Identify which cell holds the provided text, then report its (X, Y) central coordinate. 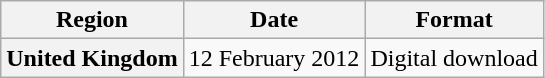
Digital download (454, 58)
Format (454, 20)
Date (274, 20)
Region (92, 20)
12 February 2012 (274, 58)
United Kingdom (92, 58)
